Scan for the cell matching the given text and deliver its (X, Y) coordinate at center. 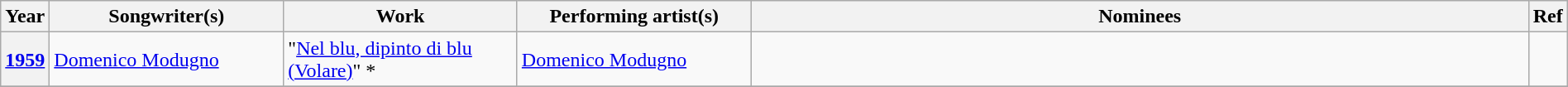
1959 (25, 60)
"Nel blu, dipinto di blu (Volare)" * (400, 60)
Ref (1548, 17)
Performing artist(s) (633, 17)
Songwriter(s) (167, 17)
Work (400, 17)
Nominees (1140, 17)
Year (25, 17)
